Return the (X, Y) coordinate for the center point of the cell that contains the specified text.  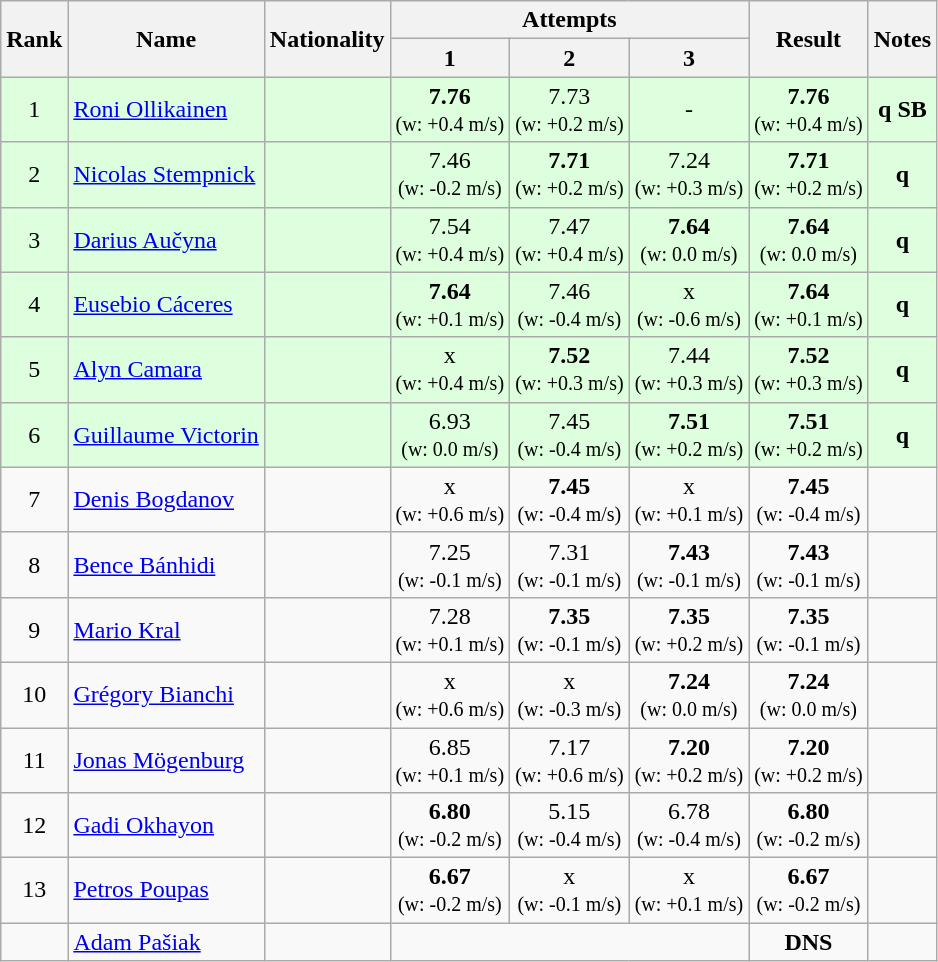
7.17 (w: +0.6 m/s) (570, 760)
6.85 (w: +0.1 m/s) (450, 760)
Notes (902, 39)
8 (34, 564)
x (w: +0.4 m/s) (450, 370)
x (w: -0.1 m/s) (570, 890)
7 (34, 500)
7.31 (w: -0.1 m/s) (570, 564)
Nicolas Stempnick (166, 174)
7.35 (w: +0.2 m/s) (689, 630)
- (689, 110)
11 (34, 760)
7.28 (w: +0.1 m/s) (450, 630)
Mario Kral (166, 630)
Jonas Mögenburg (166, 760)
Roni Ollikainen (166, 110)
12 (34, 826)
10 (34, 694)
6.93 (w: 0.0 m/s) (450, 434)
7.73 (w: +0.2 m/s) (570, 110)
Alyn Camara (166, 370)
Gadi Okhayon (166, 826)
4 (34, 304)
DNS (809, 942)
Guillaume Victorin (166, 434)
7.24 (w: +0.3 m/s) (689, 174)
Adam Pašiak (166, 942)
7.46 (w: -0.4 m/s) (570, 304)
9 (34, 630)
Denis Bogdanov (166, 500)
7.54 (w: +0.4 m/s) (450, 240)
Petros Poupas (166, 890)
Nationality (327, 39)
5 (34, 370)
7.47 (w: +0.4 m/s) (570, 240)
5.15 (w: -0.4 m/s) (570, 826)
Bence Bánhidi (166, 564)
x (w: -0.3 m/s) (570, 694)
Name (166, 39)
q SB (902, 110)
Darius Aučyna (166, 240)
Rank (34, 39)
x (w: -0.6 m/s) (689, 304)
6.78 (w: -0.4 m/s) (689, 826)
Result (809, 39)
6 (34, 434)
Attempts (570, 20)
13 (34, 890)
Grégory Bianchi (166, 694)
7.46 (w: -0.2 m/s) (450, 174)
7.44 (w: +0.3 m/s) (689, 370)
7.25 (w: -0.1 m/s) (450, 564)
Eusebio Cáceres (166, 304)
